Search for the cell housing the specified text and yield its [x, y] center coordinate. 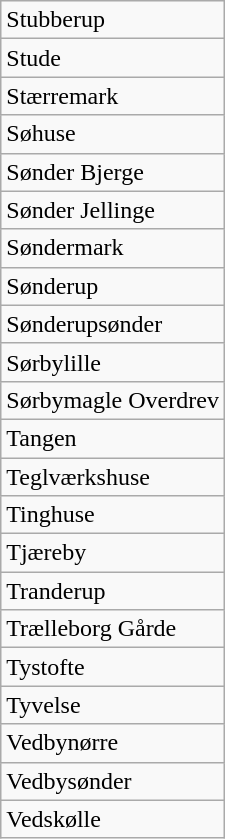
Tjæreby [113, 553]
Stærremark [113, 96]
Sønderup [113, 286]
Trælleborg Gårde [113, 629]
Sørbylille [113, 362]
Vedbysønder [113, 781]
Sønder Jellinge [113, 210]
Tangen [113, 438]
Teglværkshuse [113, 477]
Sønderupsønder [113, 324]
Stubberup [113, 20]
Tystofte [113, 667]
Tinghuse [113, 515]
Vedbynørre [113, 743]
Stude [113, 58]
Søndermark [113, 248]
Søhuse [113, 134]
Sørbymagle Overdrev [113, 400]
Vedskølle [113, 819]
Sønder Bjerge [113, 172]
Tyvelse [113, 705]
Tranderup [113, 591]
